Detect which cell encompasses the target text, then output its [x, y] center coordinate. 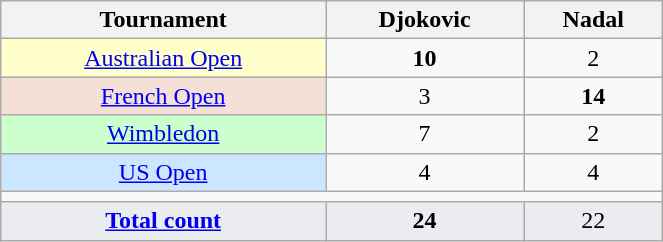
7 [425, 134]
Djokovic [425, 20]
24 [425, 221]
Wimbledon [164, 134]
Total count [164, 221]
Nadal [594, 20]
22 [594, 221]
US Open [164, 172]
14 [594, 96]
Australian Open [164, 58]
3 [425, 96]
Tournament [164, 20]
French Open [164, 96]
10 [425, 58]
